Search for the cell housing the specified text and yield its [X, Y] center coordinate. 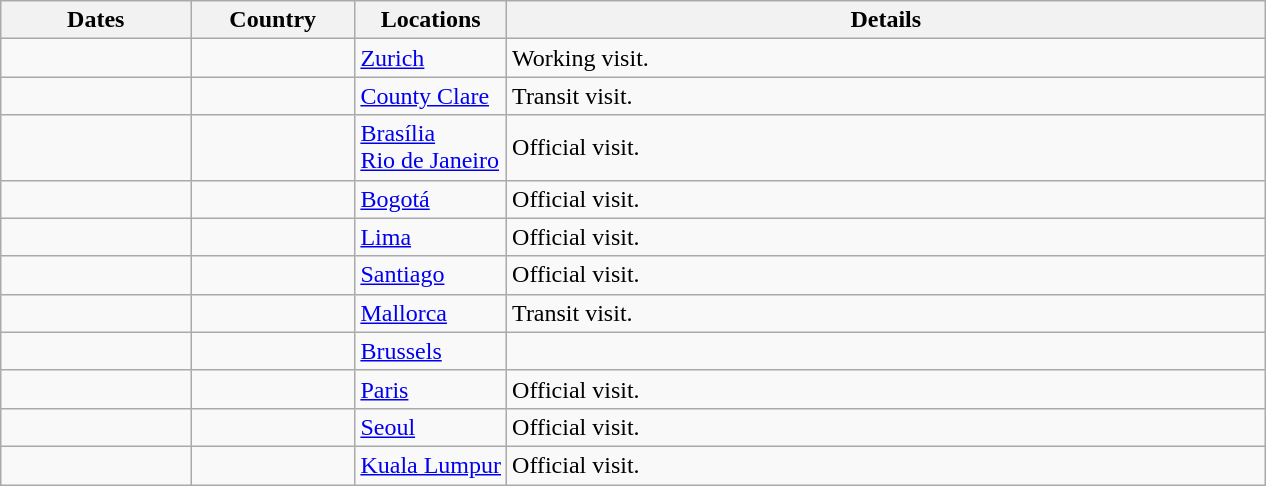
Country [273, 20]
Paris [431, 389]
Mallorca [431, 313]
Working visit. [886, 58]
County Clare [431, 96]
Locations [431, 20]
Brussels [431, 351]
Bogotá [431, 199]
Seoul [431, 427]
Details [886, 20]
Kuala Lumpur [431, 465]
BrasíliaRio de Janeiro [431, 148]
Lima [431, 237]
Santiago [431, 275]
Zurich [431, 58]
Dates [96, 20]
